Find where the given text appears and provide that cell's center as (X, Y) coordinate. 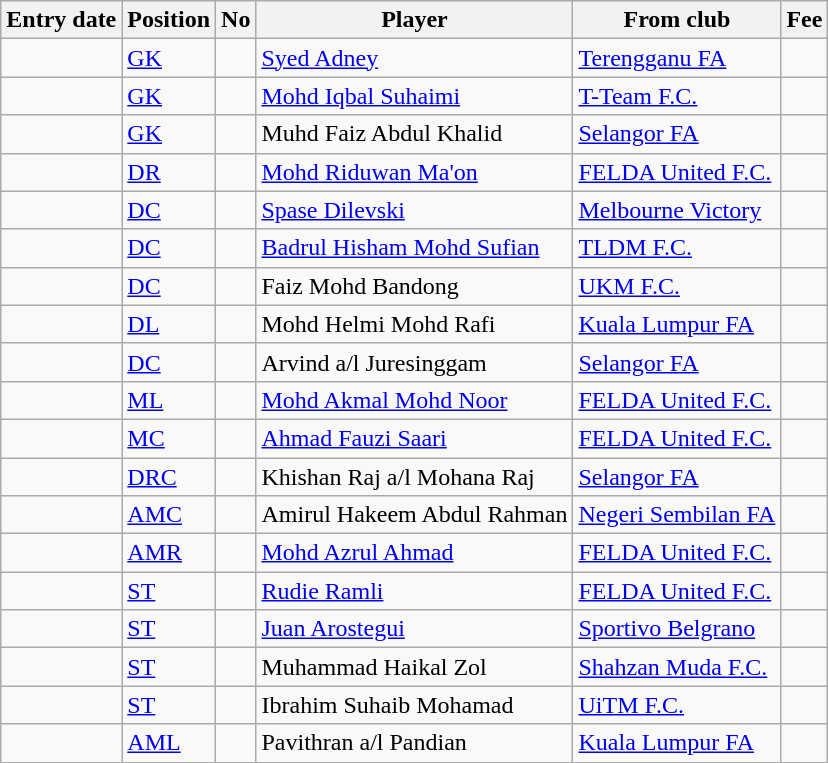
Rudie Ramli (414, 591)
Mohd Azrul Ahmad (414, 553)
Spase Dilevski (414, 210)
Badrul Hisham Mohd Sufian (414, 248)
No (236, 20)
Amirul Hakeem Abdul Rahman (414, 515)
Mohd Riduwan Ma'on (414, 172)
Player (414, 20)
Mohd Akmal Mohd Noor (414, 400)
T-Team F.C. (677, 96)
Muhd Faiz Abdul Khalid (414, 134)
Khishan Raj a/l Mohana Raj (414, 477)
From club (677, 20)
DR (169, 172)
Pavithran a/l Pandian (414, 743)
Melbourne Victory (677, 210)
Faiz Mohd Bandong (414, 286)
Arvind a/l Juresinggam (414, 362)
Ahmad Fauzi Saari (414, 438)
Sportivo Belgrano (677, 629)
Negeri Sembilan FA (677, 515)
Juan Arostegui (414, 629)
DL (169, 324)
Position (169, 20)
Muhammad Haikal Zol (414, 667)
MC (169, 438)
UKM F.C. (677, 286)
Mohd Helmi Mohd Rafi (414, 324)
Terengganu FA (677, 58)
Mohd Iqbal Suhaimi (414, 96)
Syed Adney (414, 58)
TLDM F.C. (677, 248)
Entry date (62, 20)
AMR (169, 553)
Fee (804, 20)
AMC (169, 515)
ML (169, 400)
Shahzan Muda F.C. (677, 667)
DRC (169, 477)
AML (169, 743)
UiTM F.C. (677, 705)
Ibrahim Suhaib Mohamad (414, 705)
